Capture the cell that displays the provided text and extract its (x, y) central coordinate. 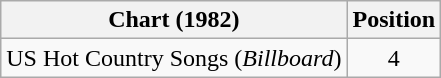
Chart (1982) (174, 20)
US Hot Country Songs (Billboard) (174, 58)
Position (394, 20)
4 (394, 58)
